Locate the cell with the specified text and output its (x, y) center coordinate. 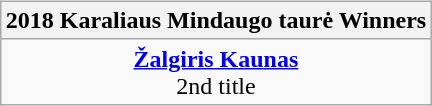
Žalgiris Kaunas2nd title (216, 72)
2018 Karaliaus Mindaugo taurė Winners (216, 20)
